Scan for the cell matching the given text and deliver its (X, Y) coordinate at center. 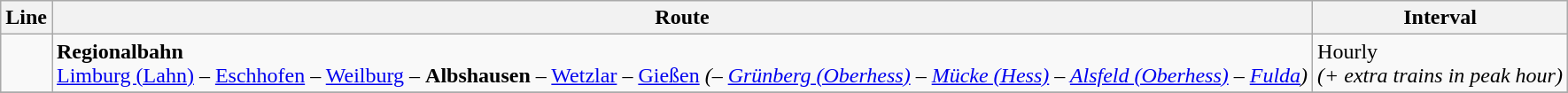
RegionalbahnLimburg (Lahn) – Eschhofen – Weilburg – Albshausen – Wetzlar – Gießen (– Grünberg (Oberhess) – Mücke (Hess) – Alsfeld (Oberhess) – Fulda) (682, 64)
Hourly (+ extra trains in peak hour) (1440, 64)
Route (682, 18)
Interval (1440, 18)
Line (27, 18)
